From the cell containing the given text, extract its center point as [x, y] coordinate. 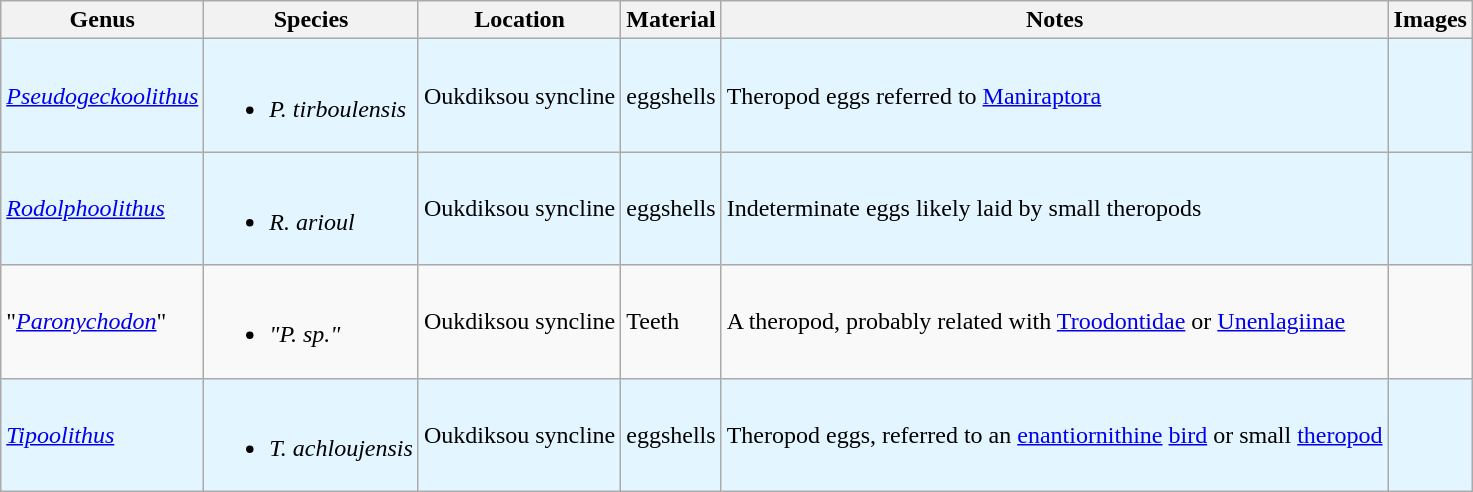
T. achloujensis [312, 434]
"P. sp." [312, 322]
Rodolphoolithus [102, 208]
Indeterminate eggs likely laid by small theropods [1054, 208]
Genus [102, 20]
Pseudogeckoolithus [102, 96]
"Paronychodon" [102, 322]
Species [312, 20]
Location [519, 20]
Tipoolithus [102, 434]
Notes [1054, 20]
Theropod eggs referred to Maniraptora [1054, 96]
R. arioul [312, 208]
Material [671, 20]
Theropod eggs, referred to an enantiornithine bird or small theropod [1054, 434]
A theropod, probably related with Troodontidae or Unenlagiinae [1054, 322]
P. tirboulensis [312, 96]
Images [1430, 20]
Teeth [671, 322]
